Return [x, y] of the center of cell containing provided text 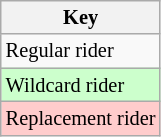
Key [81, 17]
Wildcard rider [81, 85]
Replacement rider [81, 118]
Regular rider [81, 51]
